Determine the (x, y) coordinate at the center of the cell enclosing the given text.  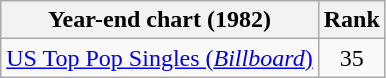
Year-end chart (1982) (160, 20)
35 (352, 58)
US Top Pop Singles (Billboard) (160, 58)
Rank (352, 20)
